Identify which cell holds the provided text, then report its [X, Y] central coordinate. 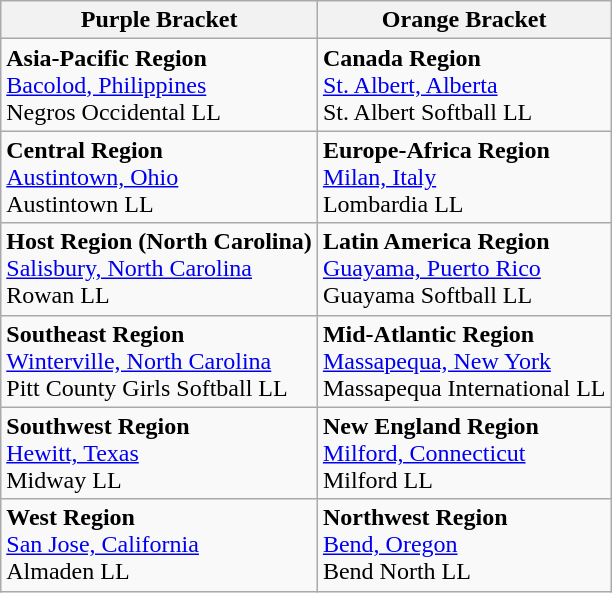
Southeast Region Winterville, North Carolina Pitt County Girls Softball LL [160, 361]
Southwest Region Hewitt, Texas Midway LL [160, 453]
Latin America Region Guayama, Puerto Rico Guayama Softball LL [464, 269]
Purple Bracket [160, 20]
Northwest Region Bend, Oregon Bend North LL [464, 545]
Central Region Austintown, Ohio Austintown LL [160, 177]
Europe-Africa Region Milan, Italy Lombardia LL [464, 177]
Orange Bracket [464, 20]
Host Region (North Carolina) Salisbury, North Carolina Rowan LL [160, 269]
Asia-Pacific Region Bacolod, Philippines Negros Occidental LL [160, 85]
New England Region Milford, Connecticut Milford LL [464, 453]
West Region San Jose, California Almaden LL [160, 545]
Mid-Atlantic Region Massapequa, New York Massapequa International LL [464, 361]
Canada Region St. Albert, Alberta St. Albert Softball LL [464, 85]
